Determine the (X, Y) coordinate at the center of the cell enclosing the given text.  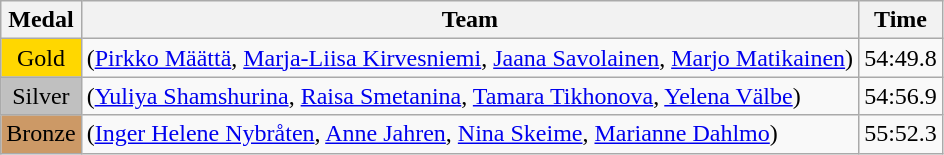
54:49.8 (901, 58)
(Inger Helene Nybråten, Anne Jahren, Nina Skeime, Marianne Dahlmo) (470, 134)
(Pirkko Määttä, Marja-Liisa Kirvesniemi, Jaana Savolainen, Marjo Matikainen) (470, 58)
Bronze (41, 134)
Time (901, 20)
Medal (41, 20)
Gold (41, 58)
54:56.9 (901, 96)
Silver (41, 96)
(Yuliya Shamshurina, Raisa Smetanina, Tamara Tikhonova, Yelena Välbe) (470, 96)
55:52.3 (901, 134)
Team (470, 20)
